Find where the given text appears and provide that cell's center as (x, y) coordinate. 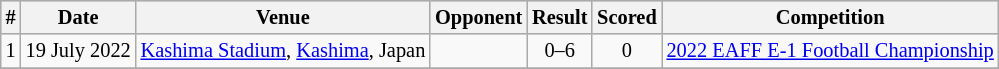
Opponent (478, 17)
1 (11, 51)
Competition (830, 17)
19 July 2022 (78, 51)
Scored (626, 17)
2022 EAFF E-1 Football Championship (830, 51)
Result (560, 17)
Venue (284, 17)
# (11, 17)
Date (78, 17)
0–6 (560, 51)
0 (626, 51)
Kashima Stadium, Kashima, Japan (284, 51)
